Return the (x, y) coordinate for the center point of the cell that contains the specified text.  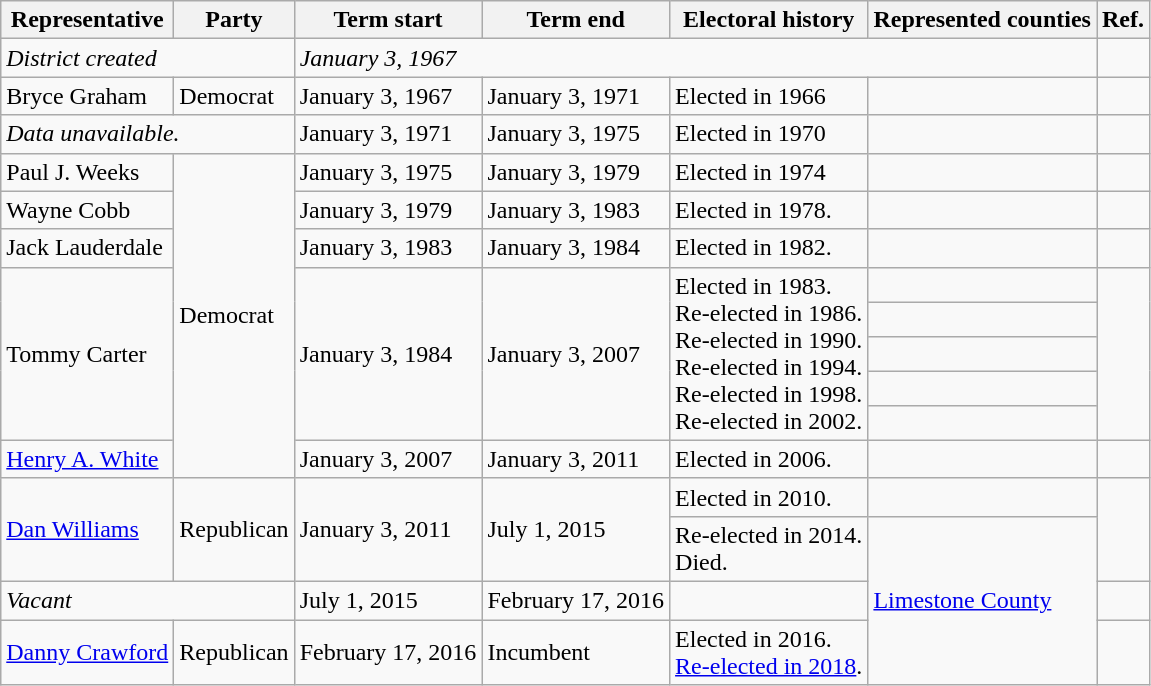
Limestone County (982, 600)
Ref. (1122, 20)
Elected in 1978. (769, 210)
Re-elected in 2014.Died. (769, 548)
Elected in 1974 (769, 172)
Elected in 1982. (769, 248)
Danny Crawford (88, 652)
Tommy Carter (88, 354)
Paul J. Weeks (88, 172)
Jack Lauderdale (88, 248)
Elected in 1970 (769, 134)
Elected in 2010. (769, 497)
Term end (576, 20)
Representative (88, 20)
Vacant (148, 600)
Term start (388, 20)
Elected in 1983.Re-elected in 1986.Re-elected in 1990.Re-elected in 1994.Re-elected in 1998.Re-elected in 2002. (769, 354)
Wayne Cobb (88, 210)
Electoral history (769, 20)
Incumbent (576, 652)
Dan Williams (88, 530)
Elected in 1966 (769, 96)
Party (234, 20)
Data unavailable. (148, 134)
Represented counties (982, 20)
Elected in 2006. (769, 459)
Elected in 2016.Re-elected in 2018. (769, 652)
District created (148, 58)
Bryce Graham (88, 96)
Henry A. White (88, 459)
